Detect which cell encompasses the target text, then output its [x, y] center coordinate. 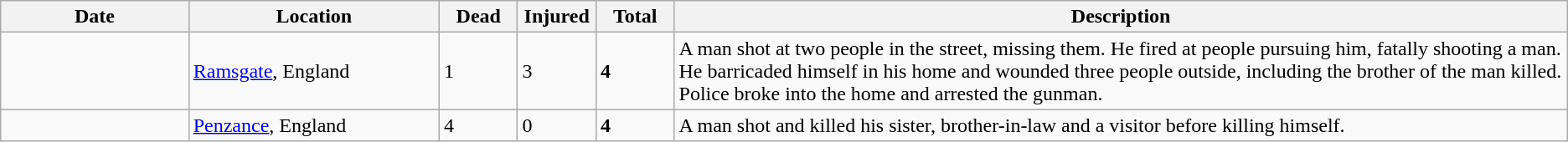
3 [557, 71]
Location [313, 17]
Penzance, England [313, 125]
0 [557, 125]
Date [95, 17]
Dead [478, 17]
Total [635, 17]
Description [1121, 17]
Injured [557, 17]
A man shot and killed his sister, brother-in-law and a visitor before killing himself. [1121, 125]
1 [478, 71]
Ramsgate, England [313, 71]
